Output the (x, y) coordinate of the center of the cell containing the given text.  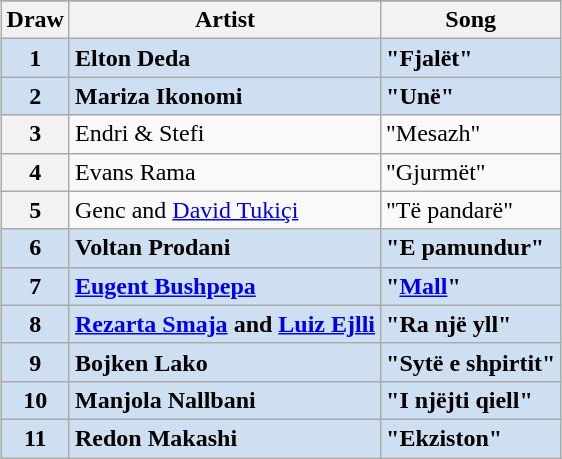
10 (35, 400)
1 (35, 58)
Evans Rama (224, 172)
"Ekziston" (471, 438)
5 (35, 210)
Artist (224, 20)
Eugent Bushpepa (224, 286)
6 (35, 248)
11 (35, 438)
"Unë" (471, 96)
"Ra një yll" (471, 324)
"Gjurmët" (471, 172)
"Fjalët" (471, 58)
Genc and David Tukiçi (224, 210)
"Mall" (471, 286)
"I njëjti qiell" (471, 400)
"Sytë e shpirtit" (471, 362)
Draw (35, 20)
3 (35, 134)
Mariza Ikonomi (224, 96)
4 (35, 172)
Manjola Nallbani (224, 400)
8 (35, 324)
9 (35, 362)
Voltan Prodani (224, 248)
Bojken Lako (224, 362)
2 (35, 96)
7 (35, 286)
Redon Makashi (224, 438)
Elton Deda (224, 58)
"Mesazh" (471, 134)
"Të pandarë" (471, 210)
Rezarta Smaja and Luiz Ejlli (224, 324)
"E pamundur" (471, 248)
Endri & Stefi (224, 134)
Song (471, 20)
